Identify which cell holds the provided text, then report its [X, Y] central coordinate. 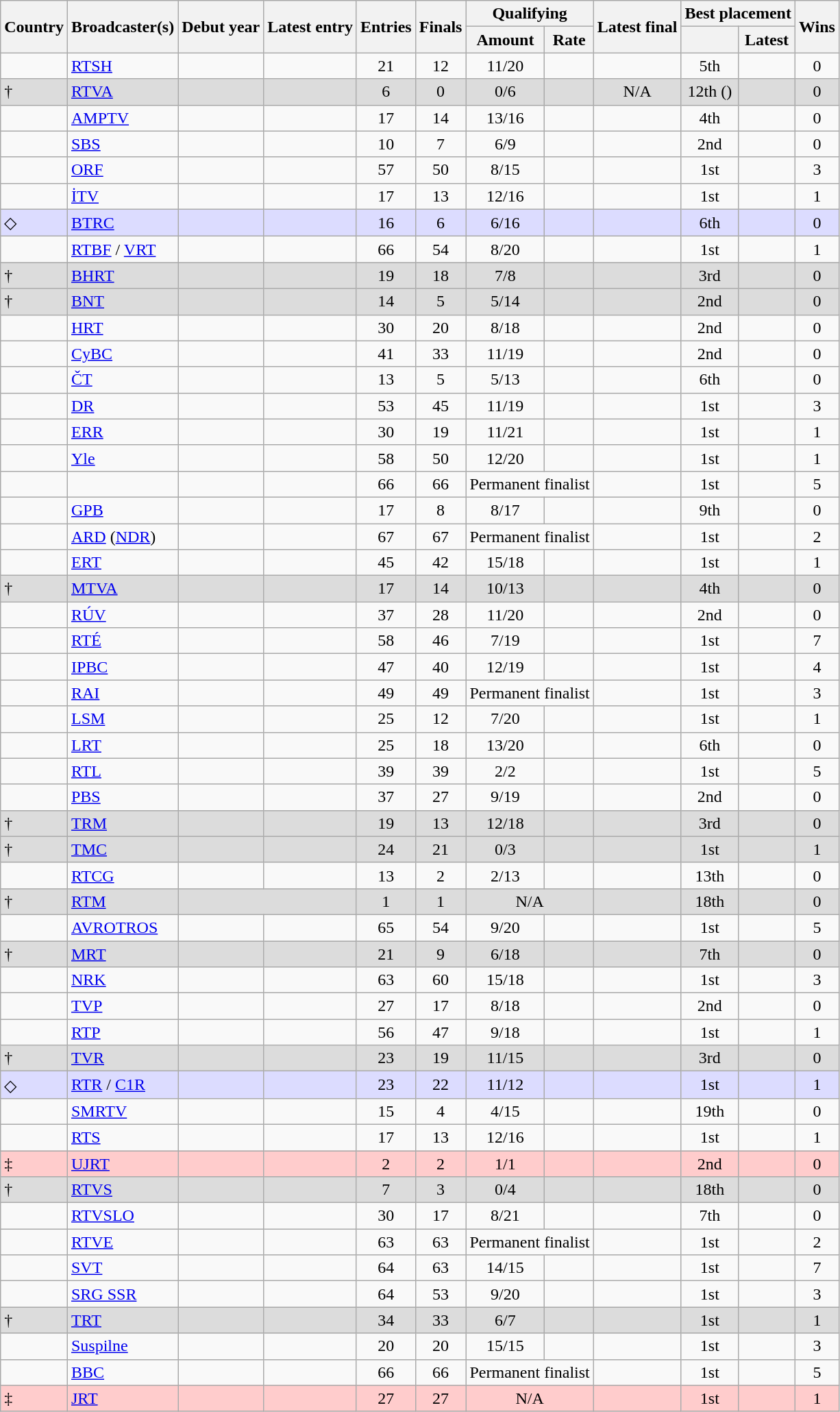
AVROTROS [122, 927]
ORF [122, 170]
Entries [386, 27]
60 [441, 980]
7/8 [506, 276]
9th [710, 510]
RTM [122, 901]
24 [386, 849]
13/16 [506, 118]
12/19 [506, 667]
Latest entry [310, 27]
0/4 [506, 1190]
Yle [122, 458]
7/19 [506, 641]
RTVS [122, 1190]
Rate [569, 40]
Latest final [637, 27]
ČT [122, 380]
TRM [122, 823]
5/14 [506, 302]
RTCG [122, 875]
İTV [122, 196]
6/7 [506, 1320]
8/17 [506, 510]
15 [386, 1111]
2/2 [506, 771]
RTVSLO [122, 1216]
LRT [122, 745]
RTVE [122, 1242]
11/12 [506, 1085]
RÚV [122, 615]
NRK [122, 980]
8/20 [506, 249]
34 [386, 1320]
BBC [122, 1372]
Country [34, 27]
ERR [122, 432]
TVP [122, 1006]
19th [710, 1111]
40 [441, 667]
5/13 [506, 380]
5th [710, 66]
56 [386, 1032]
Wins [817, 27]
Amount [506, 40]
SRG SSR [122, 1294]
13th [710, 875]
Debut year [221, 27]
14/15 [506, 1268]
Latest [767, 40]
12/18 [506, 823]
10 [386, 144]
11/15 [506, 1058]
0/3 [506, 849]
9 [441, 953]
Best placement [738, 14]
0/6 [506, 92]
ERT [122, 563]
46 [441, 641]
SMRTV [122, 1111]
12th () [710, 92]
RTP [122, 1032]
2/13 [506, 875]
CyBC [122, 354]
GPB [122, 510]
41 [386, 354]
42 [441, 563]
RTVA [122, 92]
RAI [122, 693]
1/1 [506, 1163]
BHRT [122, 276]
BNT [122, 302]
28 [441, 615]
PBS [122, 797]
Broadcaster(s) [122, 27]
12/20 [506, 458]
SVT [122, 1268]
TVR [122, 1058]
8/15 [506, 170]
9/19 [506, 797]
TMC [122, 849]
MRT [122, 953]
LSM [122, 719]
65 [386, 927]
13/20 [506, 745]
Qualifying [530, 14]
6/9 [506, 144]
11/21 [506, 432]
8/21 [506, 1216]
RTR / C1R [122, 1085]
BTRC [122, 223]
RTSH [122, 66]
Finals [441, 27]
22 [441, 1085]
ARD (NDR) [122, 537]
RTL [122, 771]
RTÉ [122, 641]
Suspilne [122, 1346]
6/18 [506, 953]
IPBC [122, 667]
4/15 [506, 1111]
MTVA [122, 589]
10/13 [506, 589]
8 [441, 510]
SBS [122, 144]
RTS [122, 1137]
6/16 [506, 223]
57 [386, 170]
DR [122, 406]
HRT [122, 328]
JRT [122, 1398]
7/20 [506, 719]
AMPTV [122, 118]
15/15 [506, 1346]
TRT [122, 1320]
UJRT [122, 1163]
RTBF / VRT [122, 249]
16 [386, 223]
9/18 [506, 1032]
